Search for the cell housing the specified text and yield its [X, Y] center coordinate. 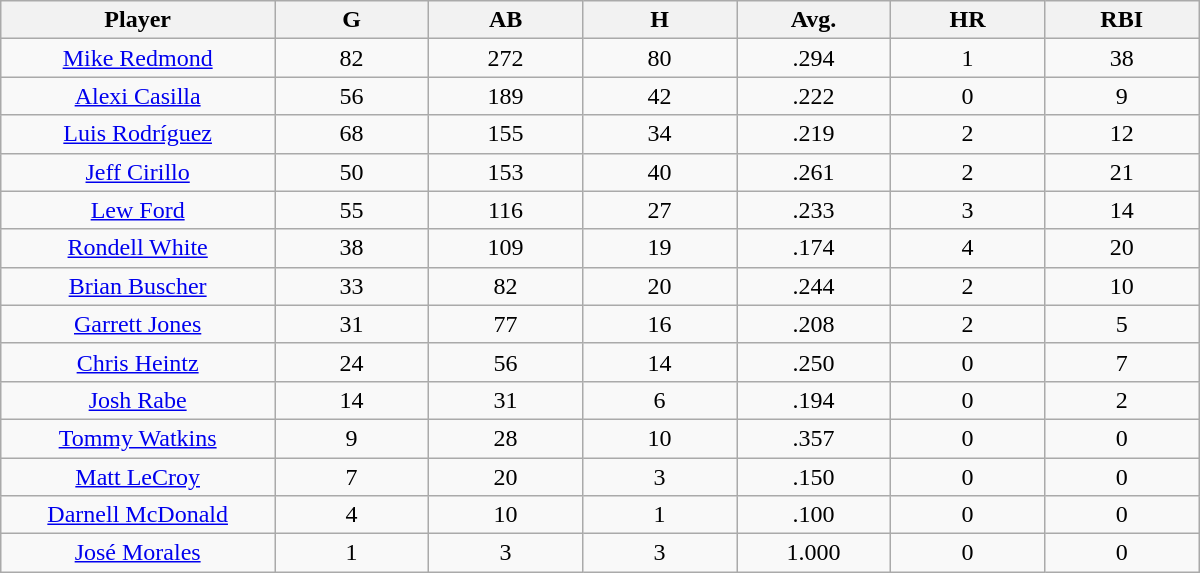
Garrett Jones [138, 324]
68 [352, 134]
5 [1122, 324]
.150 [814, 477]
40 [660, 172]
.233 [814, 210]
Alexi Casilla [138, 96]
34 [660, 134]
.294 [814, 58]
.174 [814, 248]
109 [506, 248]
Chris Heintz [138, 362]
77 [506, 324]
Player [138, 20]
RBI [1122, 20]
.357 [814, 438]
Luis Rodríguez [138, 134]
33 [352, 286]
50 [352, 172]
G [352, 20]
.222 [814, 96]
1.000 [814, 553]
28 [506, 438]
Darnell McDonald [138, 515]
6 [660, 400]
153 [506, 172]
24 [352, 362]
.194 [814, 400]
Brian Buscher [138, 286]
155 [506, 134]
AB [506, 20]
21 [1122, 172]
.219 [814, 134]
116 [506, 210]
.100 [814, 515]
Matt LeCroy [138, 477]
.250 [814, 362]
19 [660, 248]
272 [506, 58]
55 [352, 210]
42 [660, 96]
189 [506, 96]
80 [660, 58]
16 [660, 324]
H [660, 20]
27 [660, 210]
.208 [814, 324]
HR [968, 20]
Lew Ford [138, 210]
Josh Rabe [138, 400]
José Morales [138, 553]
Avg. [814, 20]
.261 [814, 172]
Tommy Watkins [138, 438]
Rondell White [138, 248]
12 [1122, 134]
Mike Redmond [138, 58]
.244 [814, 286]
Jeff Cirillo [138, 172]
